Return the (X, Y) coordinate for the center point of the cell that contains the specified text.  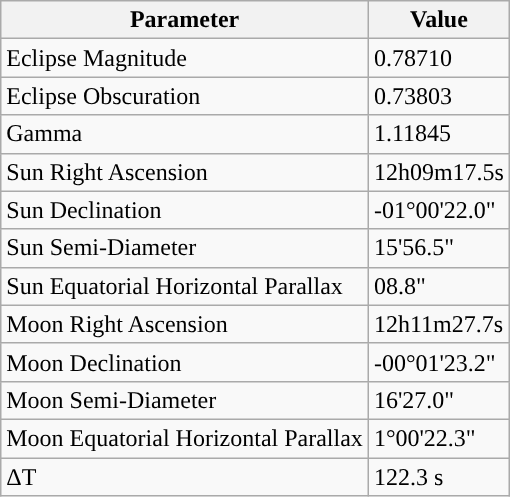
Sun Equatorial Horizontal Parallax (185, 286)
0.73803 (438, 96)
Moon Right Ascension (185, 324)
12h09m17.5s (438, 172)
1.11845 (438, 134)
Sun Semi-Diameter (185, 248)
Moon Declination (185, 362)
12h11m27.7s (438, 324)
122.3 s (438, 477)
0.78710 (438, 58)
Value (438, 20)
Parameter (185, 20)
-01°00'22.0" (438, 210)
Sun Declination (185, 210)
15'56.5" (438, 248)
-00°01'23.2" (438, 362)
Sun Right Ascension (185, 172)
Gamma (185, 134)
Moon Equatorial Horizontal Parallax (185, 438)
Eclipse Obscuration (185, 96)
1°00'22.3" (438, 438)
Moon Semi-Diameter (185, 400)
Eclipse Magnitude (185, 58)
ΔT (185, 477)
16'27.0" (438, 400)
08.8" (438, 286)
